Find where the given text appears and provide that cell's center as [X, Y] coordinate. 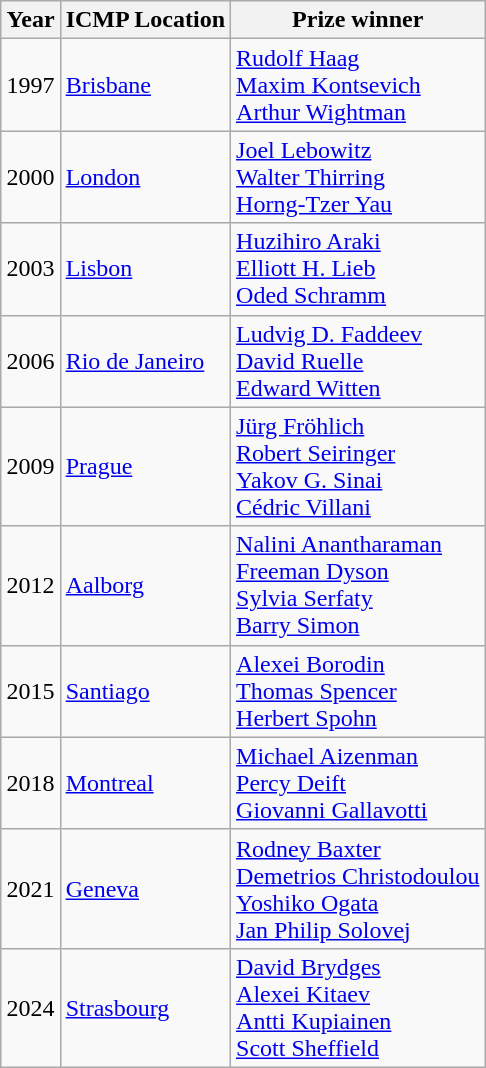
2018 [30, 783]
Brisbane [145, 85]
London [145, 177]
Rodney Baxter Demetrios Christodoulou Yoshiko Ogata Jan Philip Solovej [358, 888]
Jürg Fröhlich Robert Seiringer Yakov G. Sinai Cédric Villani [358, 466]
Nalini Anantharaman Freeman Dyson Sylvia Serfaty Barry Simon [358, 586]
Prague [145, 466]
Geneva [145, 888]
Rio de Janeiro [145, 361]
Year [30, 20]
1997 [30, 85]
2012 [30, 586]
2024 [30, 1008]
2006 [30, 361]
2015 [30, 691]
Joel Lebowitz Walter Thirring Horng-Tzer Yau [358, 177]
2003 [30, 269]
Rudolf Haag Maxim Kontsevich Arthur Wightman [358, 85]
David Brydges Alexei Kitaev Antti Kupiainen Scott Sheffield [358, 1008]
Aalborg [145, 586]
Strasbourg [145, 1008]
Alexei Borodin Thomas Spencer Herbert Spohn [358, 691]
Lisbon [145, 269]
Prize winner [358, 20]
ICMP Location [145, 20]
Ludvig D. Faddeev David Ruelle Edward Witten [358, 361]
2021 [30, 888]
Montreal [145, 783]
Santiago [145, 691]
2000 [30, 177]
2009 [30, 466]
Huzihiro Araki Elliott H. Lieb Oded Schramm [358, 269]
Michael Aizenman Percy Deift Giovanni Gallavotti [358, 783]
